Output the [X, Y] coordinate of the center of the cell containing the given text.  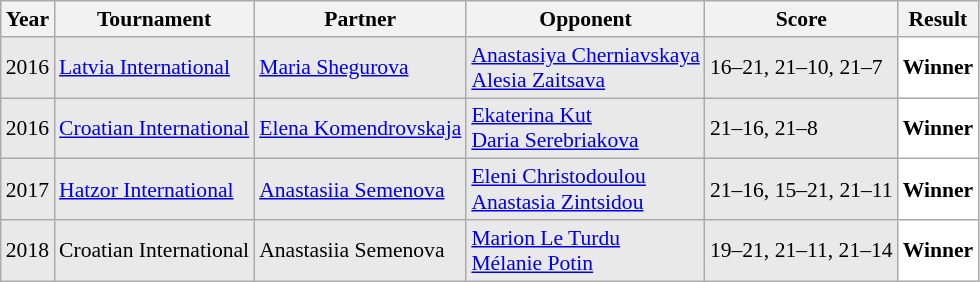
16–21, 21–10, 21–7 [802, 68]
21–16, 15–21, 21–11 [802, 190]
Eleni Christodoulou Anastasia Zintsidou [586, 190]
Score [802, 19]
Hatzor International [154, 190]
Ekaterina Kut Daria Serebriakova [586, 128]
2018 [28, 250]
Elena Komendrovskaja [360, 128]
Opponent [586, 19]
Result [938, 19]
Maria Shegurova [360, 68]
Latvia International [154, 68]
2017 [28, 190]
Year [28, 19]
Marion Le Turdu Mélanie Potin [586, 250]
21–16, 21–8 [802, 128]
Tournament [154, 19]
Partner [360, 19]
Anastasiya Cherniavskaya Alesia Zaitsava [586, 68]
19–21, 21–11, 21–14 [802, 250]
